Find where the given text appears and provide that cell's center as [x, y] coordinate. 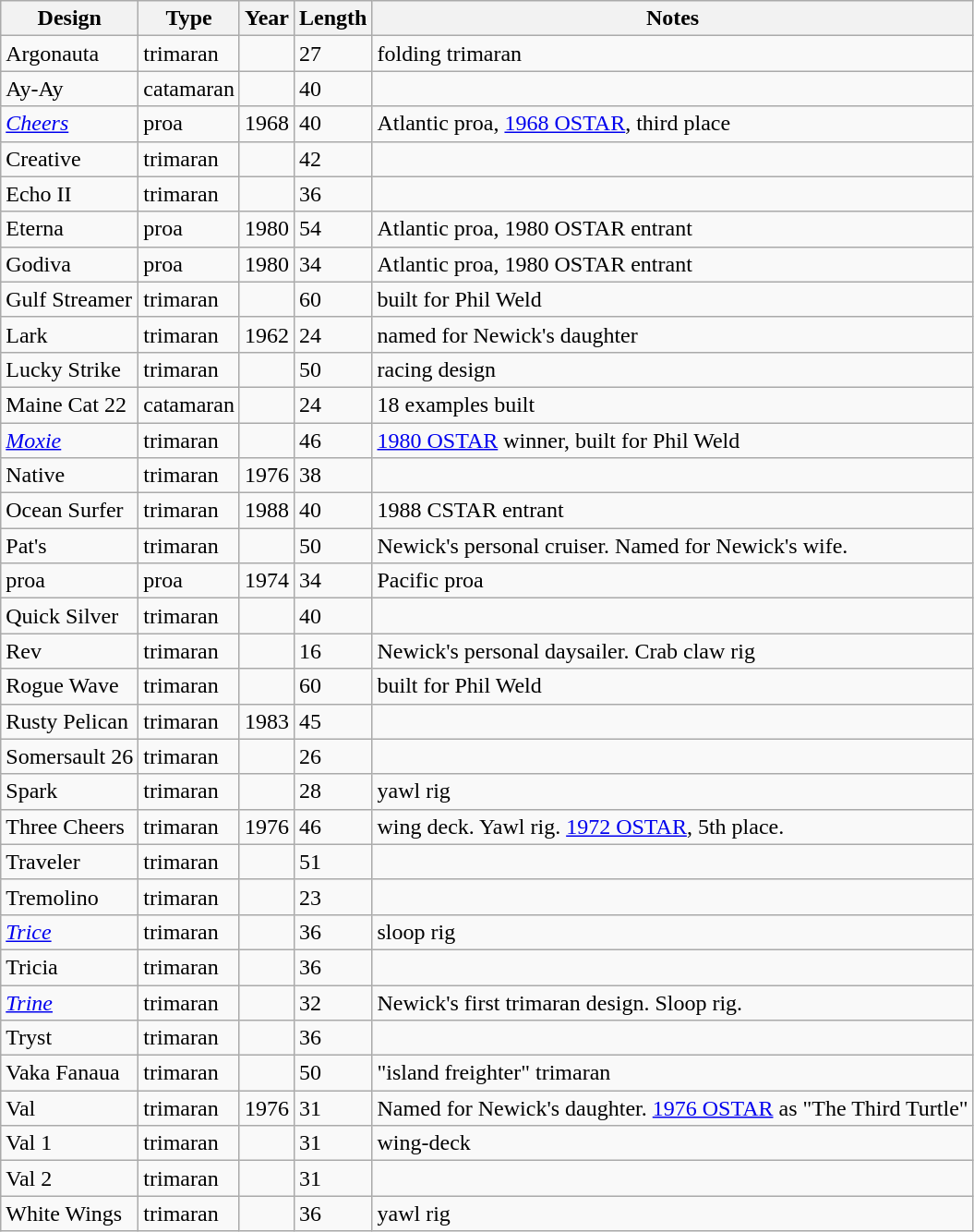
1968 [266, 124]
Atlantic proa, 1968 OSTAR, third place [672, 124]
Val 1 [70, 1143]
Pacific proa [672, 581]
Rev [70, 651]
1974 [266, 581]
Rogue Wave [70, 686]
Somersault 26 [70, 756]
Length [333, 18]
Newick's first trimaran design. Sloop rig. [672, 1002]
Lucky Strike [70, 369]
Tricia [70, 967]
Design [70, 18]
Rusty Pelican [70, 721]
18 examples built [672, 405]
Echo II [70, 194]
32 [333, 1002]
Eterna [70, 229]
Val 2 [70, 1178]
16 [333, 651]
Maine Cat 22 [70, 405]
named for Newick's daughter [672, 334]
51 [333, 862]
Spark [70, 791]
Traveler [70, 862]
Ocean Surfer [70, 511]
1988 [266, 511]
Pat's [70, 546]
Godiva [70, 264]
1962 [266, 334]
26 [333, 756]
38 [333, 476]
Vaka Fanaua [70, 1073]
27 [333, 54]
Gulf Streamer [70, 299]
sloop rig [672, 932]
1983 [266, 721]
wing deck. Yawl rig. 1972 OSTAR, 5th place. [672, 827]
Tryst [70, 1038]
Native [70, 476]
Ay-Ay [70, 89]
Val [70, 1108]
wing-deck [672, 1143]
Tremolino [70, 897]
Lark [70, 334]
Type [189, 18]
Trice [70, 932]
Year [266, 18]
White Wings [70, 1214]
Notes [672, 18]
Quick Silver [70, 616]
Named for Newick's daughter. 1976 OSTAR as "The Third Turtle" [672, 1108]
54 [333, 229]
folding trimaran [672, 54]
"island freighter" trimaran [672, 1073]
45 [333, 721]
1980 OSTAR winner, built for Phil Weld [672, 441]
23 [333, 897]
Argonauta [70, 54]
28 [333, 791]
racing design [672, 369]
42 [333, 159]
Creative [70, 159]
Newick's personal daysailer. Crab claw rig [672, 651]
Moxie [70, 441]
1988 CSTAR entrant [672, 511]
Three Cheers [70, 827]
Trine [70, 1002]
Cheers [70, 124]
Newick's personal cruiser. Named for Newick's wife. [672, 546]
